For the text-containing cell, return its midpoint in [x, y] coordinate format. 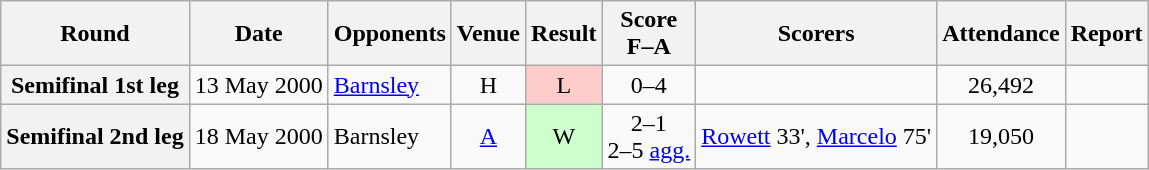
H [488, 85]
Rowett 33', Marcelo 75' [816, 136]
Attendance [1001, 34]
Semifinal 2nd leg [95, 136]
Semifinal 1st leg [95, 85]
26,492 [1001, 85]
2–12–5 agg. [649, 136]
Result [564, 34]
ScoreF–A [649, 34]
Venue [488, 34]
Report [1106, 34]
Opponents [390, 34]
13 May 2000 [258, 85]
18 May 2000 [258, 136]
Round [95, 34]
Scorers [816, 34]
W [564, 136]
Date [258, 34]
L [564, 85]
A [488, 136]
19,050 [1001, 136]
0–4 [649, 85]
